Provide the [x, y] coordinate of the cell's center where the given text is located.  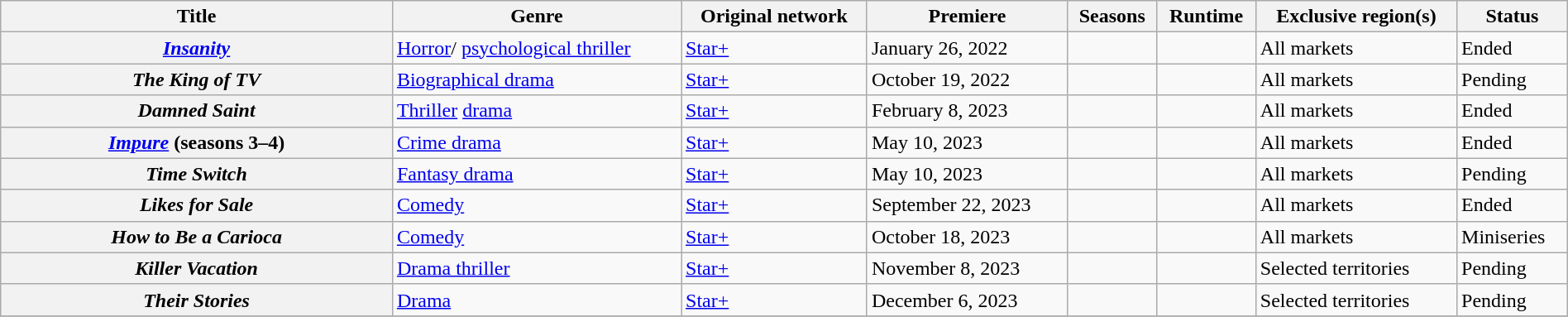
December 6, 2023 [967, 300]
Miniseries [1513, 237]
February 8, 2023 [967, 111]
Status [1513, 17]
Seasons [1112, 17]
Premiere [967, 17]
The King of TV [197, 79]
October 19, 2022 [967, 79]
Biographical drama [536, 79]
Likes for Sale [197, 205]
November 8, 2023 [967, 268]
Killer Vacation [197, 268]
How to Be a Carioca [197, 237]
October 18, 2023 [967, 237]
Time Switch [197, 174]
Original network [774, 17]
Damned Saint [197, 111]
Genre [536, 17]
Runtime [1206, 17]
Impure (seasons 3–4) [197, 142]
Crime drama [536, 142]
Horror/ psychological thriller [536, 48]
Drama [536, 300]
Drama thriller [536, 268]
September 22, 2023 [967, 205]
Insanity [197, 48]
Fantasy drama [536, 174]
Exclusive region(s) [1356, 17]
Their Stories [197, 300]
January 26, 2022 [967, 48]
Title [197, 17]
Thriller drama [536, 111]
